Extract the [X, Y] coordinate from the center of the cell holding the provided text.  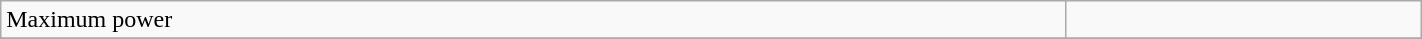
Maximum power [534, 20]
